Identify which cell holds the provided text, then report its (X, Y) central coordinate. 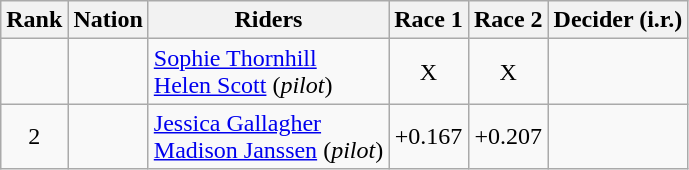
Sophie ThornhillHelen Scott (pilot) (268, 72)
Race 1 (429, 20)
Rank (34, 20)
+0.207 (508, 136)
Nation (108, 20)
+0.167 (429, 136)
Race 2 (508, 20)
Jessica GallagherMadison Janssen (pilot) (268, 136)
Decider (i.r.) (618, 20)
Riders (268, 20)
2 (34, 136)
